Detect which cell encompasses the target text, then output its [x, y] center coordinate. 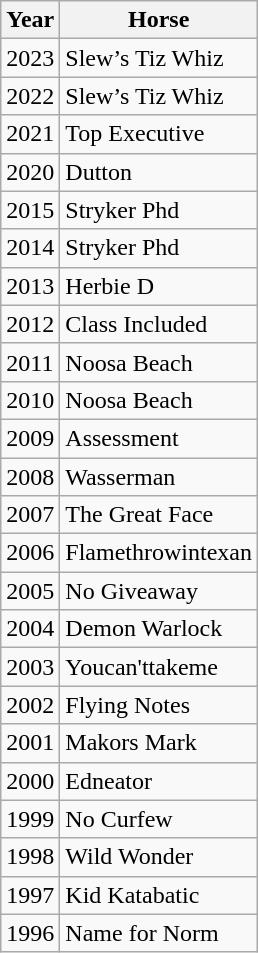
2005 [30, 591]
2003 [30, 667]
Makors Mark [159, 743]
Dutton [159, 172]
2023 [30, 58]
1998 [30, 857]
Demon Warlock [159, 629]
2001 [30, 743]
2010 [30, 400]
Name for Norm [159, 933]
Kid Katabatic [159, 895]
Youcan'ttakeme [159, 667]
Assessment [159, 438]
Herbie D [159, 286]
2022 [30, 96]
No Giveaway [159, 591]
2002 [30, 705]
2011 [30, 362]
1997 [30, 895]
2021 [30, 134]
Top Executive [159, 134]
2015 [30, 210]
2004 [30, 629]
2013 [30, 286]
2012 [30, 324]
Flamethrowintexan [159, 553]
2020 [30, 172]
Class Included [159, 324]
2006 [30, 553]
Wasserman [159, 477]
2007 [30, 515]
The Great Face [159, 515]
2008 [30, 477]
1999 [30, 819]
No Curfew [159, 819]
1996 [30, 933]
Year [30, 20]
2014 [30, 248]
Edneator [159, 781]
2009 [30, 438]
Wild Wonder [159, 857]
Flying Notes [159, 705]
2000 [30, 781]
Horse [159, 20]
